Determine the [x, y] coordinate at the center of the cell enclosing the given text.  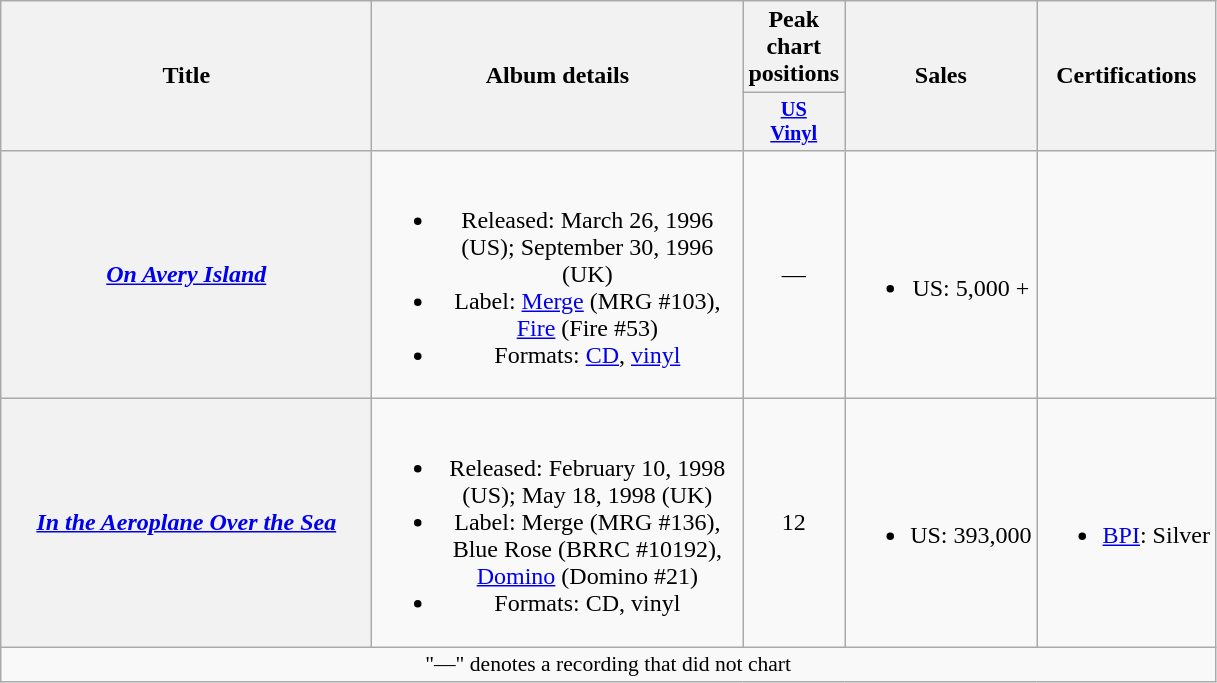
USVinyl [794, 122]
Peak chart positions [794, 47]
Title [186, 76]
BPI: Silver [1126, 523]
On Avery Island [186, 274]
Album details [558, 76]
Sales [941, 76]
Released: February 10, 1998 (US); May 18, 1998 (UK)Label: Merge (MRG #136), Blue Rose (BRRC #10192), Domino (Domino #21)Formats: CD, vinyl [558, 523]
12 [794, 523]
US: 393,000 [941, 523]
Released: March 26, 1996 (US); September 30, 1996 (UK)Label: Merge (MRG #103), Fire (Fire #53)Formats: CD, vinyl [558, 274]
Certifications [1126, 76]
— [794, 274]
In the Aeroplane Over the Sea [186, 523]
US: 5,000 + [941, 274]
"—" denotes a recording that did not chart [608, 665]
